Return the [x, y] coordinate for the center point of the cell that contains the specified text.  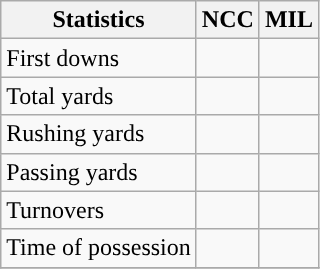
NCC [228, 20]
First downs [99, 58]
Rushing yards [99, 134]
Total yards [99, 96]
MIL [288, 20]
Time of possession [99, 248]
Statistics [99, 20]
Passing yards [99, 172]
Turnovers [99, 210]
